Detect which cell encompasses the target text, then output its (X, Y) center coordinate. 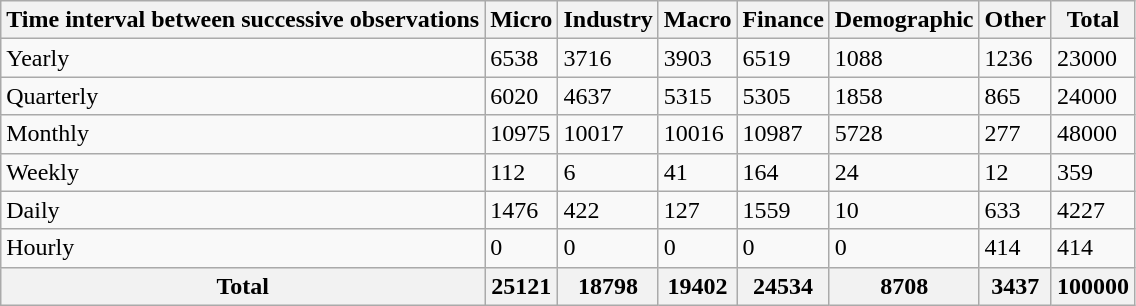
Finance (783, 20)
Monthly (243, 134)
19402 (698, 286)
10017 (608, 134)
10 (904, 210)
Yearly (243, 58)
Micro (522, 20)
112 (522, 172)
100000 (1092, 286)
5728 (904, 134)
1476 (522, 210)
3437 (1015, 286)
4637 (608, 96)
8708 (904, 286)
6020 (522, 96)
Other (1015, 20)
127 (698, 210)
5305 (783, 96)
4227 (1092, 210)
10975 (522, 134)
164 (783, 172)
Industry (608, 20)
865 (1015, 96)
1236 (1015, 58)
41 (698, 172)
24 (904, 172)
Macro (698, 20)
12 (1015, 172)
422 (608, 210)
Quarterly (243, 96)
Demographic (904, 20)
10016 (698, 134)
1088 (904, 58)
23000 (1092, 58)
6 (608, 172)
6519 (783, 58)
359 (1092, 172)
3903 (698, 58)
Hourly (243, 248)
Weekly (243, 172)
277 (1015, 134)
Daily (243, 210)
1559 (783, 210)
18798 (608, 286)
10987 (783, 134)
5315 (698, 96)
25121 (522, 286)
24000 (1092, 96)
Time interval between successive observations (243, 20)
6538 (522, 58)
3716 (608, 58)
24534 (783, 286)
48000 (1092, 134)
1858 (904, 96)
633 (1015, 210)
